Return (x, y) of the center of cell containing provided text 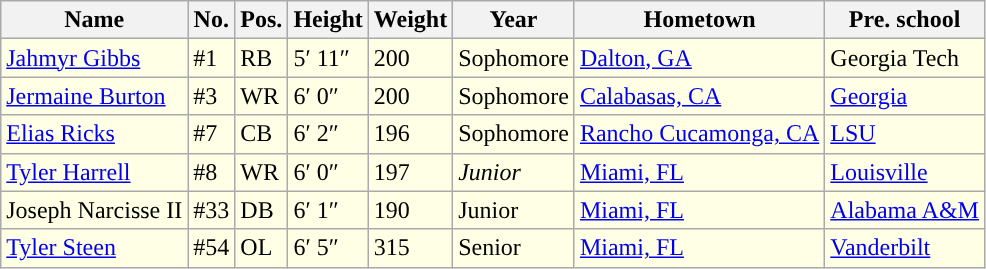
RB (262, 58)
Elias Ricks (94, 134)
Name (94, 20)
LSU (905, 134)
190 (410, 210)
6′ 1″ (328, 210)
DB (262, 210)
No. (212, 20)
Year (514, 20)
#8 (212, 172)
Joseph Narcisse II (94, 210)
OL (262, 248)
#7 (212, 134)
Calabasas, CA (699, 96)
6′ 5″ (328, 248)
Vanderbilt (905, 248)
Tyler Harrell (94, 172)
Pre. school (905, 20)
197 (410, 172)
#54 (212, 248)
Rancho Cucamonga, CA (699, 134)
Pos. (262, 20)
Louisville (905, 172)
Hometown (699, 20)
Georgia Tech (905, 58)
Jermaine Burton (94, 96)
Tyler Steen (94, 248)
#33 (212, 210)
Height (328, 20)
Senior (514, 248)
Weight (410, 20)
Georgia (905, 96)
#1 (212, 58)
#3 (212, 96)
5′ 11″ (328, 58)
CB (262, 134)
Alabama A&M (905, 210)
Dalton, GA (699, 58)
196 (410, 134)
Jahmyr Gibbs (94, 58)
315 (410, 248)
6′ 2″ (328, 134)
